Identify which cell holds the provided text, then report its (X, Y) central coordinate. 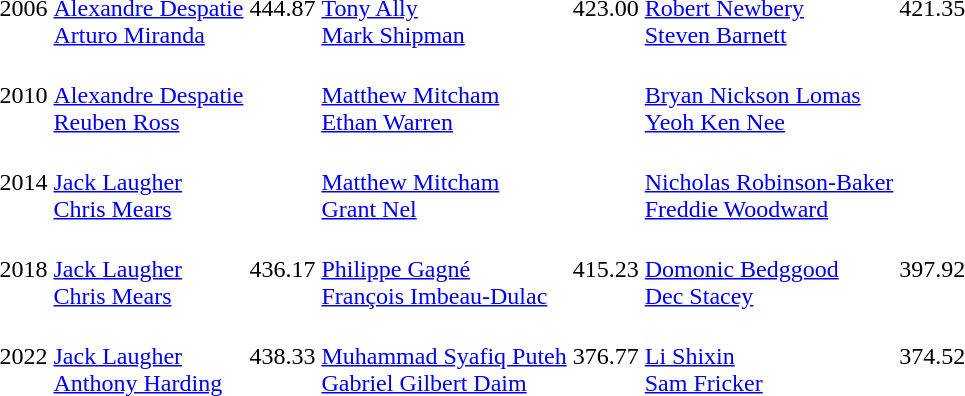
Domonic BedggoodDec Stacey (769, 269)
Philippe GagnéFrançois Imbeau-Dulac (444, 269)
Nicholas Robinson-BakerFreddie Woodward (769, 182)
436.17 (282, 269)
Alexandre DespatieReuben Ross (148, 95)
Bryan Nickson LomasYeoh Ken Nee (769, 95)
Matthew MitchamEthan Warren (444, 95)
415.23 (606, 269)
Matthew MitchamGrant Nel (444, 182)
